Detect which cell encompasses the target text, then output its (x, y) center coordinate. 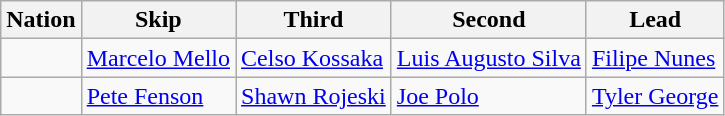
Tyler George (655, 96)
Nation (41, 20)
Shawn Rojeski (314, 96)
Joe Polo (488, 96)
Celso Kossaka (314, 58)
Second (488, 20)
Filipe Nunes (655, 58)
Pete Fenson (158, 96)
Marcelo Mello (158, 58)
Luis Augusto Silva (488, 58)
Third (314, 20)
Skip (158, 20)
Lead (655, 20)
